Capture the cell that displays the provided text and extract its (x, y) central coordinate. 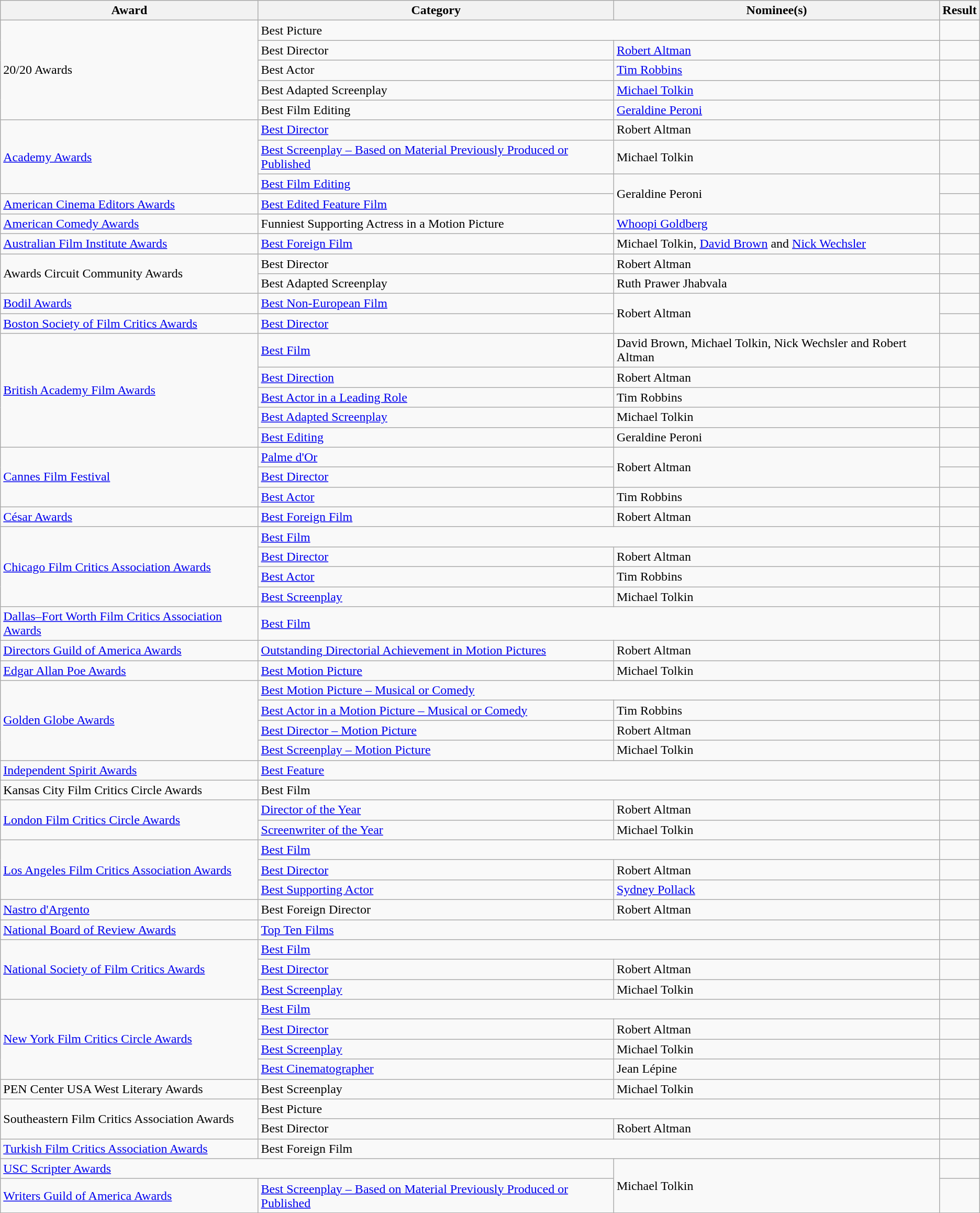
American Comedy Awards (129, 224)
National Society of Film Critics Awards (129, 970)
PEN Center USA West Literary Awards (129, 1089)
Best Supporting Actor (436, 889)
American Cinema Editors Awards (129, 204)
Kansas City Film Critics Circle Awards (129, 790)
César Awards (129, 517)
Result (960, 10)
British Academy Film Awards (129, 391)
Best Foreign Director (436, 909)
Category (436, 10)
Funniest Supporting Actress in a Motion Picture (436, 224)
Sydney Pollack (776, 889)
Screenwriter of the Year (436, 830)
Best Screenplay – Motion Picture (436, 750)
Academy Awards (129, 157)
Director of the Year (436, 810)
Independent Spirit Awards (129, 770)
Top Ten Films (599, 929)
Best Cinematographer (436, 1069)
Nominee(s) (776, 10)
Edgar Allan Poe Awards (129, 671)
Los Angeles Film Critics Association Awards (129, 870)
Best Feature (599, 770)
Bodil Awards (129, 304)
Best Non-European Film (436, 304)
Best Motion Picture (436, 671)
Best Edited Feature Film (436, 204)
Best Actor in a Leading Role (436, 397)
Turkish Film Critics Association Awards (129, 1149)
Best Motion Picture – Musical or Comedy (599, 691)
USC Scripter Awards (307, 1169)
Best Director – Motion Picture (436, 730)
Cannes Film Festival (129, 477)
Palme d'Or (436, 457)
Boston Society of Film Critics Awards (129, 324)
Ruth Prawer Jhabvala (776, 284)
Jean Lépine (776, 1069)
Directors Guild of America Awards (129, 651)
Best Editing (436, 437)
Dallas–Fort Worth Film Critics Association Awards (129, 624)
David Brown, Michael Tolkin, Nick Wechsler and Robert Altman (776, 351)
20/20 Awards (129, 70)
Chicago Film Critics Association Awards (129, 566)
Whoopi Goldberg (776, 224)
Best Actor in a Motion Picture – Musical or Comedy (436, 710)
Golden Globe Awards (129, 720)
Best Direction (436, 377)
Southeastern Film Critics Association Awards (129, 1119)
Outstanding Directorial Achievement in Motion Pictures (436, 651)
New York Film Critics Circle Awards (129, 1039)
Writers Guild of America Awards (129, 1196)
National Board of Review Awards (129, 929)
Nastro d'Argento (129, 909)
Award (129, 10)
London Film Critics Circle Awards (129, 820)
Michael Tolkin, David Brown and Nick Wechsler (776, 243)
Awards Circuit Community Awards (129, 273)
Australian Film Institute Awards (129, 243)
